Search for the cell housing the specified text and yield its [X, Y] center coordinate. 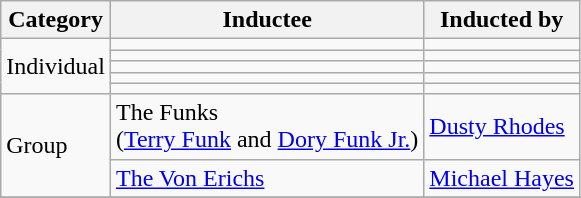
Dusty Rhodes [502, 126]
Michael Hayes [502, 178]
The Von Erichs [266, 178]
Inducted by [502, 20]
Group [56, 146]
Individual [56, 66]
Category [56, 20]
Inductee [266, 20]
The Funks(Terry Funk and Dory Funk Jr.) [266, 126]
